Identify which cell holds the provided text, then report its [x, y] central coordinate. 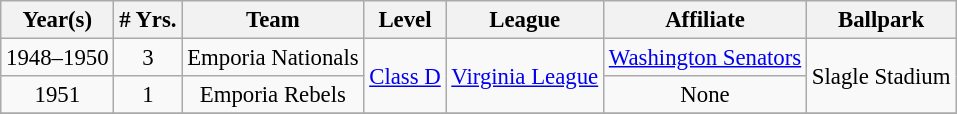
None [704, 95]
Slagle Stadium [882, 76]
League [524, 20]
1951 [58, 95]
1 [148, 95]
Washington Senators [704, 58]
Affiliate [704, 20]
Ballpark [882, 20]
3 [148, 58]
Year(s) [58, 20]
Emporia Nationals [273, 58]
Level [405, 20]
1948–1950 [58, 58]
Class D [405, 76]
# Yrs. [148, 20]
Emporia Rebels [273, 95]
Team [273, 20]
Virginia League [524, 76]
